Return the (x, y) coordinate for the center point of the cell that contains the specified text.  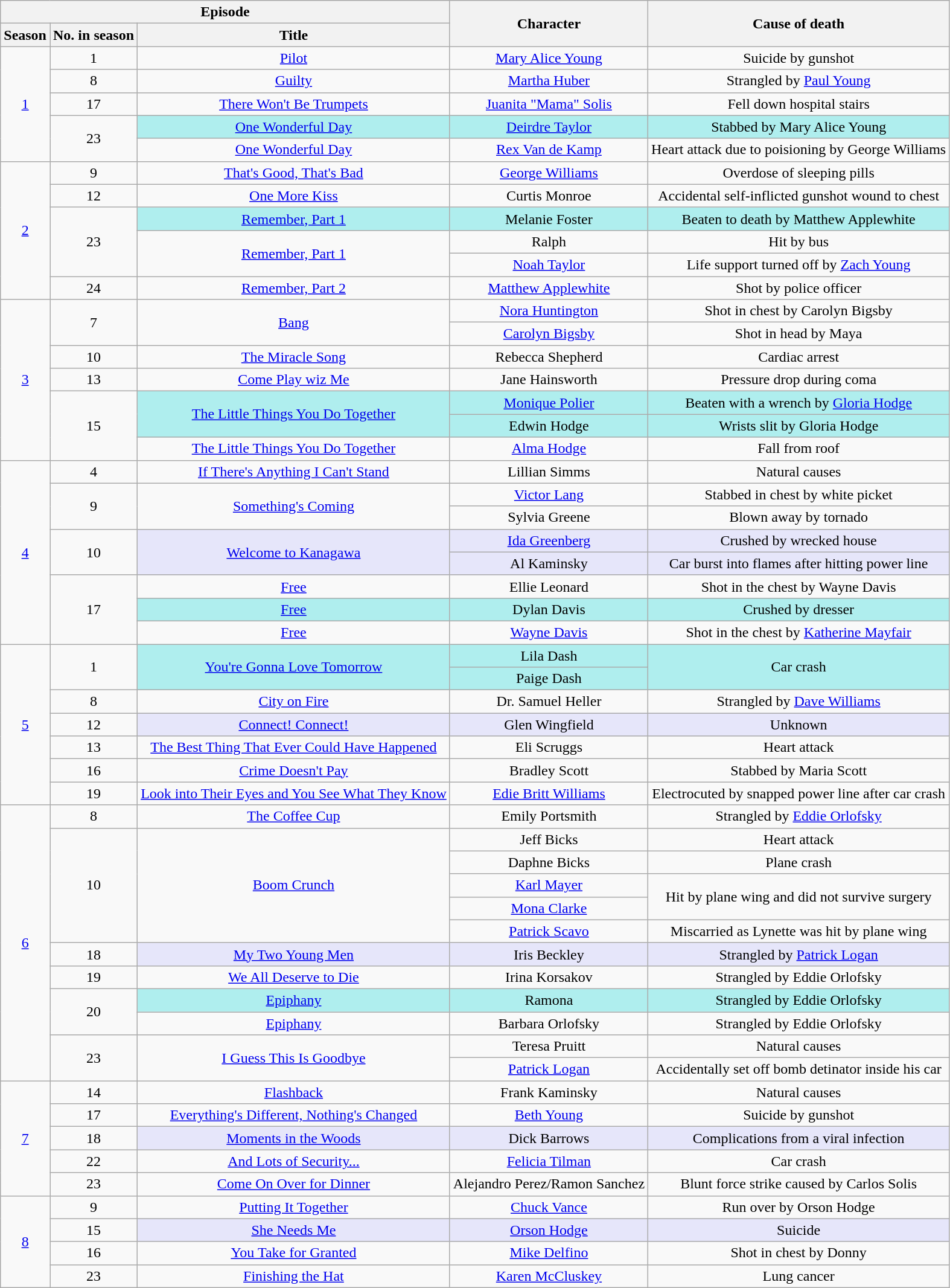
Lila Dash (549, 655)
Daphne Bicks (549, 862)
Overdose of sleeping pills (799, 173)
Stabbed by Maria Scott (799, 771)
Matthew Applewhite (549, 288)
Blunt force strike caused by Carlos Solis (799, 1184)
Crushed by dresser (799, 609)
Juanita "Mama" Solis (549, 104)
Remember, Part 2 (294, 288)
My Two Young Men (294, 954)
No. in season (93, 35)
Bradley Scott (549, 771)
She Needs Me (294, 1230)
And Lots of Security... (294, 1161)
Stabbed in chest by white picket (799, 495)
Accidental self-inflicted gunshot wound to chest (799, 196)
Edwin Hodge (549, 426)
Glen Wingfield (549, 725)
Alejandro Perez/Ramon Sanchez (549, 1184)
You Take for Granted (294, 1253)
2 (25, 230)
George Williams (549, 173)
Rex Van de Kamp (549, 150)
24 (93, 288)
Episode (226, 12)
Melanie Foster (549, 219)
Cause of death (799, 24)
Shot in the chest by Wayne Davis (799, 586)
14 (93, 1092)
Dr. Samuel Heller (549, 702)
Karl Mayer (549, 885)
Hit by plane wing and did not survive surgery (799, 897)
Emily Portsmith (549, 816)
Come Play wiz Me (294, 380)
The Coffee Cup (294, 816)
Frank Kaminsky (549, 1092)
Life support turned off by Zach Young (799, 264)
Bang (294, 322)
3 (25, 380)
Heart attack due to poisioning by George Williams (799, 150)
Dylan Davis (549, 609)
Edie Britt Williams (549, 793)
Dick Barrows (549, 1138)
Strangled by Dave Williams (799, 702)
Connect! Connect! (294, 725)
Plane crash (799, 862)
Title (294, 35)
Alma Hodge (549, 449)
Miscarried as Lynette was hit by plane wing (799, 931)
Putting It Together (294, 1207)
Karen McCluskey (549, 1276)
Something's Coming (294, 506)
Chuck Vance (549, 1207)
Shot in the chest by Katherine Mayfair (799, 632)
That's Good, That's Bad (294, 173)
Stabbed by Mary Alice Young (799, 127)
Welcome to Kanagawa (294, 552)
Complications from a viral infection (799, 1138)
Pilot (294, 58)
Carolyn Bigsby (549, 334)
Cardiac arrest (799, 357)
Victor Lang (549, 495)
Mona Clarke (549, 908)
Eli Scruggs (549, 748)
There Won't Be Trumpets (294, 104)
Orson Hodge (549, 1230)
5 (25, 724)
Rebecca Shepherd (549, 357)
Wayne Davis (549, 632)
Look into Their Eyes and You See What They Know (294, 793)
Unknown (799, 725)
Strangled by Paul Young (799, 81)
Beaten with a wrench by Gloria Hodge (799, 403)
Suicide (799, 1230)
Run over by Orson Hodge (799, 1207)
Barbara Orlofsky (549, 1024)
The Miracle Song (294, 357)
Monique Polier (549, 403)
Shot in chest by Carolyn Bigsby (799, 311)
Wrists slit by Gloria Hodge (799, 426)
Patrick Logan (549, 1069)
Hit by bus (799, 242)
Fell down hospital stairs (799, 104)
I Guess This Is Goodbye (294, 1058)
One More Kiss (294, 196)
Moments in the Woods (294, 1138)
Patrick Scavo (549, 931)
Guilty (294, 81)
20 (93, 1011)
6 (25, 943)
Jane Hainsworth (549, 380)
Boom Crunch (294, 885)
Ellie Leonard (549, 586)
Flashback (294, 1092)
Lung cancer (799, 1276)
We All Deserve to Die (294, 977)
Felicia Tilman (549, 1161)
You're Gonna Love Tomorrow (294, 667)
Shot by police officer (799, 288)
Paige Dash (549, 679)
Deirdre Taylor (549, 127)
Al Kaminsky (549, 563)
Mary Alice Young (549, 58)
Lillian Simms (549, 472)
22 (93, 1161)
The Best Thing That Ever Could Have Happened (294, 748)
Season (25, 35)
Mike Delfino (549, 1253)
Beth Young (549, 1115)
Shot in chest by Donny (799, 1253)
Curtis Monroe (549, 196)
Blown away by tornado (799, 517)
Martha Huber (549, 81)
Fall from roof (799, 449)
Sylvia Greene (549, 517)
Nora Huntington (549, 311)
Irina Korsakov (549, 977)
If There's Anything I Can't Stand (294, 472)
Ramona (549, 1000)
Ida Greenberg (549, 540)
Accidentally set off bomb detinator inside his car (799, 1069)
Character (549, 24)
City on Fire (294, 702)
Teresa Pruitt (549, 1046)
Everything's Different, Nothing's Changed (294, 1115)
Ralph (549, 242)
Crime Doesn't Pay (294, 771)
Beaten to death by Matthew Applewhite (799, 219)
Come On Over for Dinner (294, 1184)
Iris Beckley (549, 954)
Crushed by wrecked house (799, 540)
Electrocuted by snapped power line after car crash (799, 793)
Noah Taylor (549, 264)
Car burst into flames after hitting power line (799, 563)
Strangled by Patrick Logan (799, 954)
Shot in head by Maya (799, 334)
Finishing the Hat (294, 1276)
Pressure drop during coma (799, 380)
Jeff Bicks (549, 839)
